Output the (X, Y) coordinate of the center of the cell containing the given text.  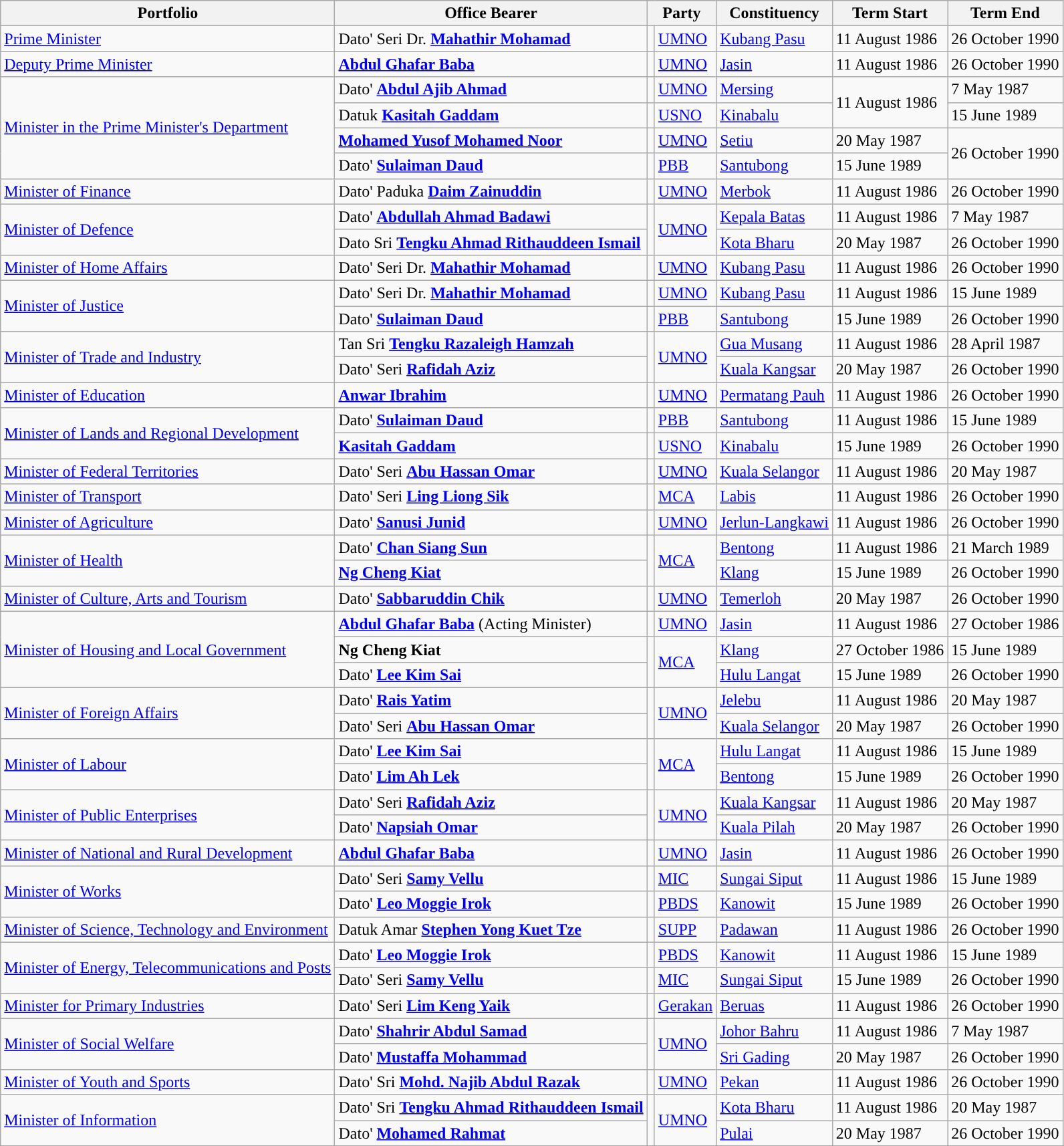
Deputy Prime Minister (168, 64)
Minister of Foreign Affairs (168, 713)
Minister of Social Welfare (168, 1044)
Minister of Labour (168, 764)
Dato' Rais Yatim (491, 700)
Anwar Ibrahim (491, 395)
Pulai (775, 1133)
Johor Bahru (775, 1031)
Minister of Education (168, 395)
Minister in the Prime Minister's Department (168, 128)
Portfolio (168, 13)
Dato' Sabbaruddin Chik (491, 598)
Prime Minister (168, 39)
Minister of Lands and Regional Development (168, 433)
Minister of Home Affairs (168, 267)
Dato' Lim Ah Lek (491, 777)
Minister of Culture, Arts and Tourism (168, 598)
Gerakan (685, 1006)
Kepala Batas (775, 217)
Dato' Seri Lim Keng Yaik (491, 1006)
Setiu (775, 140)
Minister of National and Rural Development (168, 853)
21 March 1989 (1005, 548)
Datuk Kasitah Gaddam (491, 115)
Tan Sri Tengku Razaleigh Hamzah (491, 344)
Sri Gading (775, 1056)
Minister of Defence (168, 229)
Dato' Abdul Ajib Ahmad (491, 90)
Term End (1005, 13)
Kuala Pilah (775, 828)
Minister of Finance (168, 191)
Dato' Shahrir Abdul Samad (491, 1031)
Party (682, 13)
Dato' Abdullah Ahmad Badawi (491, 217)
Dato' Sri Tengku Ahmad Rithauddeen Ismail (491, 1107)
Dato' Mohamed Rahmat (491, 1133)
Minister of Works (168, 891)
Minister of Housing and Local Government (168, 649)
Dato Sri Tengku Ahmad Rithauddeen Ismail (491, 242)
Dato' Napsiah Omar (491, 828)
Permatang Pauh (775, 395)
Minister of Science, Technology and Environment (168, 929)
Minister of Public Enterprises (168, 815)
Merbok (775, 191)
Temerloh (775, 598)
Dato' Seri Ling Liong Sik (491, 497)
Dato' Sanusi Junid (491, 522)
Pekan (775, 1082)
Office Bearer (491, 13)
Minister of Agriculture (168, 522)
Dato' Sri Mohd. Najib Abdul Razak (491, 1082)
Minister of Trade and Industry (168, 357)
Dato' Chan Siang Sun (491, 548)
Minister for Primary Industries (168, 1006)
Datuk Amar Stephen Yong Kuet Tze (491, 929)
Term Start (890, 13)
28 April 1987 (1005, 344)
Jelebu (775, 700)
Minister of Information (168, 1120)
Gua Musang (775, 344)
SUPP (685, 929)
Minister of Federal Territories (168, 471)
Kasitah Gaddam (491, 446)
Constituency (775, 13)
Mersing (775, 90)
Minister of Justice (168, 306)
Mohamed Yusof Mohamed Noor (491, 140)
Abdul Ghafar Baba (Acting Minister) (491, 624)
Minister of Energy, Telecommunications and Posts (168, 967)
Labis (775, 497)
Dato' Paduka Daim Zainuddin (491, 191)
Padawan (775, 929)
Minister of Transport (168, 497)
Jerlun-Langkawi (775, 522)
Minister of Youth and Sports (168, 1082)
Minister of Health (168, 560)
Dato' Mustaffa Mohammad (491, 1056)
Beruas (775, 1006)
